Return (X, Y) of the center of cell containing provided text 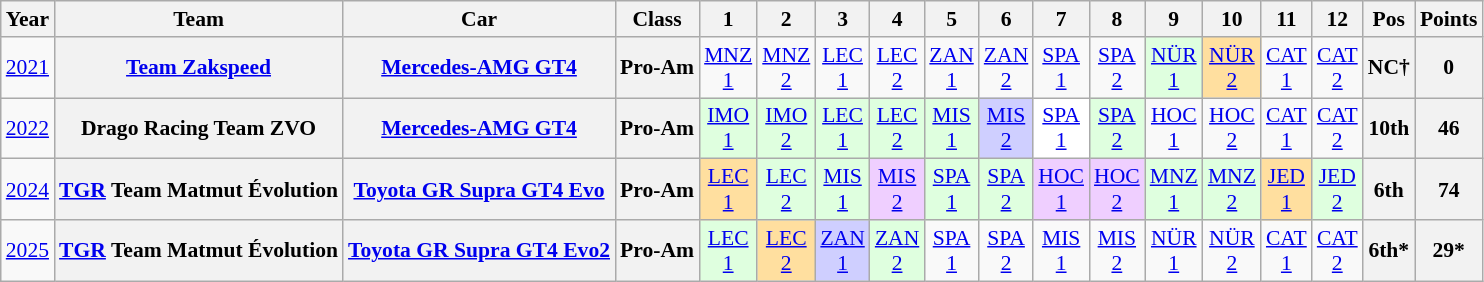
2024 (28, 190)
29* (1449, 250)
2025 (28, 250)
Team Zakspeed (198, 68)
74 (1449, 190)
2021 (28, 68)
2022 (28, 128)
IMO2 (786, 128)
11 (1286, 19)
12 (1338, 19)
6th (1389, 190)
Team (198, 19)
6 (1006, 19)
Class (657, 19)
Car (479, 19)
Points (1449, 19)
10 (1232, 19)
Drago Racing Team ZVO (198, 128)
Year (28, 19)
5 (951, 19)
Toyota GR Supra GT4 Evo (479, 190)
9 (1174, 19)
8 (1117, 19)
2 (786, 19)
7 (1061, 19)
4 (897, 19)
6th* (1389, 250)
1 (728, 19)
3 (842, 19)
NC† (1389, 68)
JED1 (1286, 190)
0 (1449, 68)
IMO1 (728, 128)
Pos (1389, 19)
JED2 (1338, 190)
46 (1449, 128)
Toyota GR Supra GT4 Evo2 (479, 250)
10th (1389, 128)
